Extract the [X, Y] coordinate from the center of the cell holding the provided text.  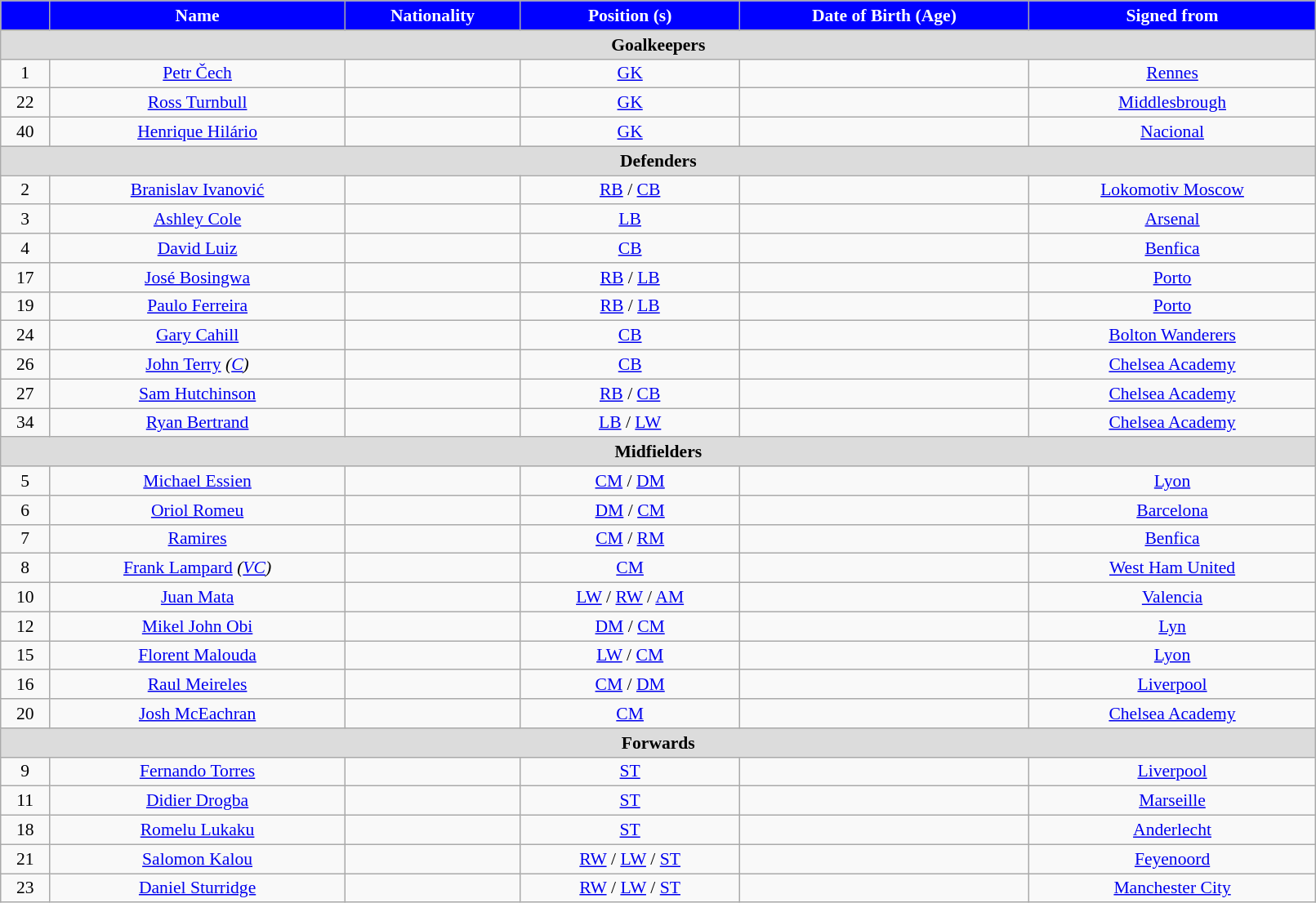
Anderlecht [1172, 830]
Position (s) [631, 16]
1 [25, 73]
Raul Meireles [198, 685]
Sam Hutchinson [198, 394]
Valencia [1172, 598]
David Luiz [198, 248]
CM / RM [631, 539]
Paulo Ferreira [198, 306]
12 [25, 626]
Juan Mata [198, 598]
6 [25, 510]
Ramires [198, 539]
34 [25, 423]
10 [25, 598]
20 [25, 714]
Name [198, 16]
19 [25, 306]
Romelu Lukaku [198, 830]
11 [25, 801]
John Terry (C) [198, 365]
27 [25, 394]
Ashley Cole [198, 220]
Middlesbrough [1172, 103]
Defenders [658, 161]
Fernando Torres [198, 772]
Daniel Sturridge [198, 888]
Forwards [658, 743]
Frank Lampard (VC) [198, 568]
Lyn [1172, 626]
8 [25, 568]
Nationality [432, 16]
Marseille [1172, 801]
Didier Drogba [198, 801]
Ross Turnbull [198, 103]
Midfielders [658, 452]
West Ham United [1172, 568]
Goalkeepers [658, 45]
21 [25, 859]
Petr Čech [198, 73]
7 [25, 539]
LW / CM [631, 656]
23 [25, 888]
Feyenoord [1172, 859]
José Bosingwa [198, 278]
Salomon Kalou [198, 859]
Manchester City [1172, 888]
24 [25, 336]
3 [25, 220]
17 [25, 278]
40 [25, 132]
Rennes [1172, 73]
Oriol Romeu [198, 510]
15 [25, 656]
Branislav Ivanović [198, 190]
5 [25, 481]
Florent Malouda [198, 656]
Henrique Hilário [198, 132]
Ryan Bertrand [198, 423]
Bolton Wanderers [1172, 336]
Arsenal [1172, 220]
LB / LW [631, 423]
Signed from [1172, 16]
4 [25, 248]
LB [631, 220]
LW / RW / AM [631, 598]
18 [25, 830]
26 [25, 365]
Michael Essien [198, 481]
9 [25, 772]
Mikel John Obi [198, 626]
16 [25, 685]
Date of Birth (Age) [885, 16]
Gary Cahill [198, 336]
22 [25, 103]
2 [25, 190]
Nacional [1172, 132]
Josh McEachran [198, 714]
Lokomotiv Moscow [1172, 190]
Barcelona [1172, 510]
